Scan for the cell matching the given text and deliver its [x, y] coordinate at center. 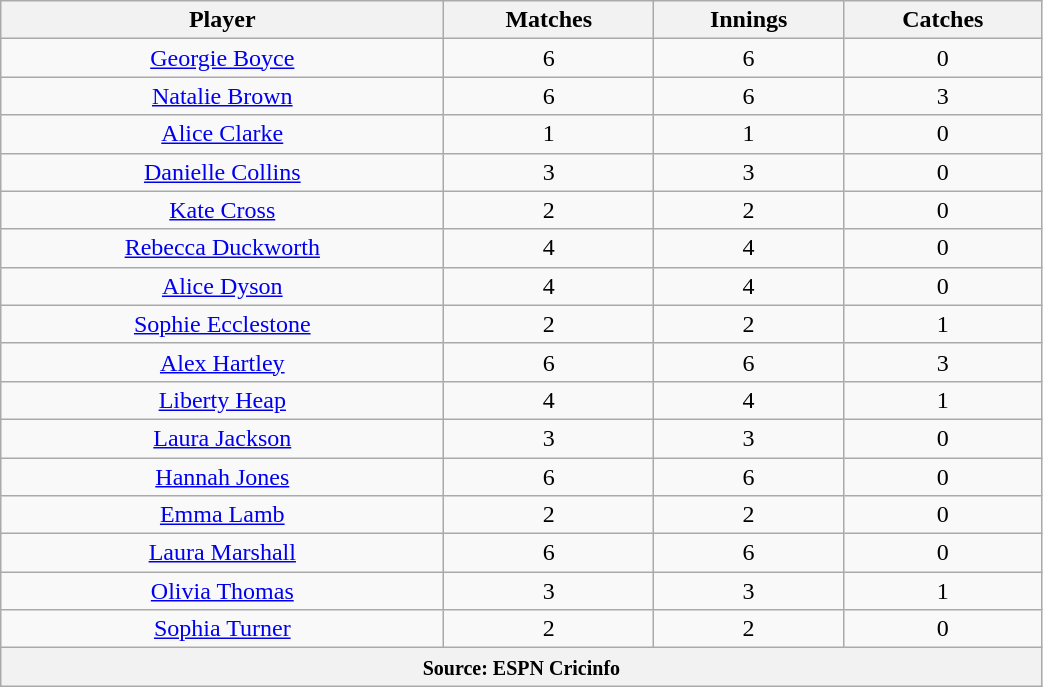
Sophie Ecclestone [222, 324]
Natalie Brown [222, 96]
Danielle Collins [222, 172]
Matches [549, 20]
Sophia Turner [222, 629]
Laura Marshall [222, 553]
Laura Jackson [222, 438]
Kate Cross [222, 210]
Alex Hartley [222, 362]
Alice Clarke [222, 134]
Hannah Jones [222, 477]
Rebecca Duckworth [222, 248]
Emma Lamb [222, 515]
Alice Dyson [222, 286]
Liberty Heap [222, 400]
Georgie Boyce [222, 58]
Source: ESPN Cricinfo [522, 667]
Player [222, 20]
Olivia Thomas [222, 591]
Catches [943, 20]
Innings [749, 20]
